Capture the cell that displays the provided text and extract its (x, y) central coordinate. 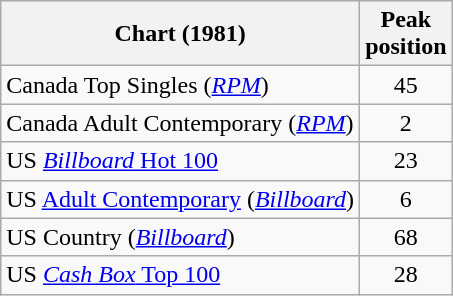
Peakposition (406, 34)
US Country (Billboard) (180, 237)
US Billboard Hot 100 (180, 161)
68 (406, 237)
Canada Adult Contemporary (RPM) (180, 123)
23 (406, 161)
Chart (1981) (180, 34)
US Cash Box Top 100 (180, 275)
Canada Top Singles (RPM) (180, 85)
US Adult Contemporary (Billboard) (180, 199)
6 (406, 199)
28 (406, 275)
45 (406, 85)
2 (406, 123)
